For the text-containing cell, return its midpoint in (x, y) coordinate format. 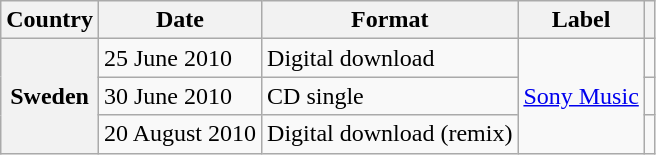
CD single (390, 96)
Digital download (390, 58)
30 June 2010 (180, 96)
Label (581, 20)
Digital download (remix) (390, 134)
Sony Music (581, 96)
Country (50, 20)
25 June 2010 (180, 58)
Format (390, 20)
20 August 2010 (180, 134)
Sweden (50, 96)
Date (180, 20)
